Detect which cell encompasses the target text, then output its [x, y] center coordinate. 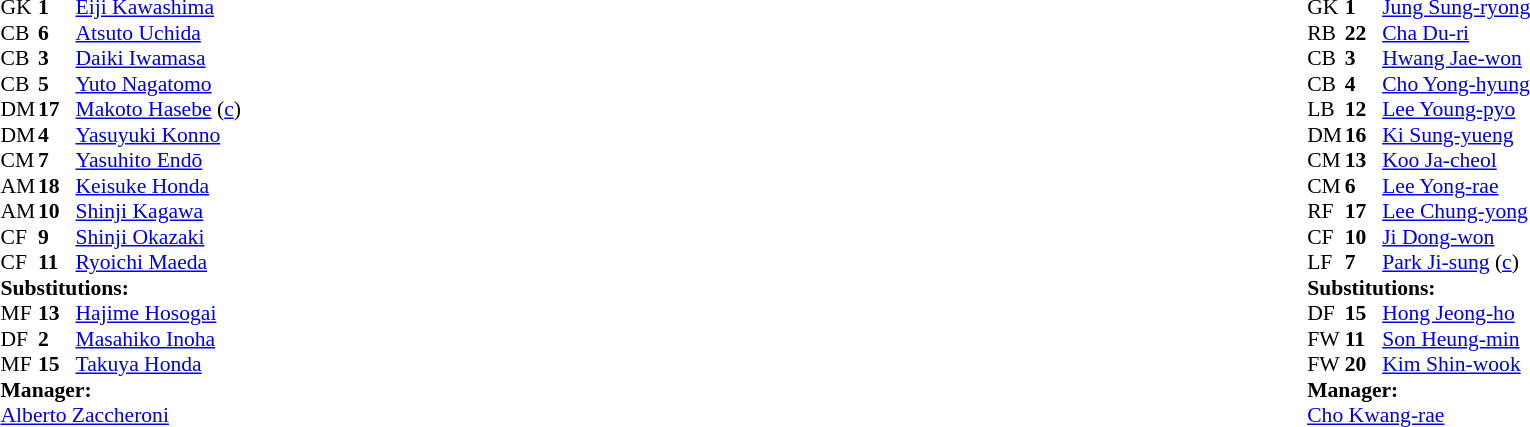
Ryoichi Maeda [158, 263]
Shinji Kagawa [158, 211]
Hwang Jae-won [1456, 59]
18 [57, 186]
LF [1326, 263]
RB [1326, 33]
Cho Yong-hyung [1456, 84]
Kim Shin-wook [1456, 365]
Cha Du-ri [1456, 33]
22 [1364, 33]
Yasuhito Endō [158, 161]
5 [57, 84]
Hajime Hosogai [158, 313]
Hong Jeong-ho [1456, 313]
Yasuyuki Konno [158, 135]
Makoto Hasebe (c) [158, 109]
Park Ji-sung (c) [1456, 263]
Son Heung-min [1456, 339]
Shinji Okazaki [158, 237]
Daiki Iwamasa [158, 59]
Keisuke Honda [158, 186]
12 [1364, 109]
Masahiko Inoha [158, 339]
20 [1364, 365]
Lee Yong-rae [1456, 186]
Yuto Nagatomo [158, 84]
LB [1326, 109]
Ji Dong-won [1456, 237]
Atsuto Uchida [158, 33]
9 [57, 237]
Koo Ja-cheol [1456, 161]
Ki Sung-yueng [1456, 135]
Takuya Honda [158, 365]
Lee Chung-yong [1456, 211]
16 [1364, 135]
RF [1326, 211]
2 [57, 339]
Lee Young-pyo [1456, 109]
